Pinpoint the cell where the given text exists, returning its (x, y) midpoint coordinate. 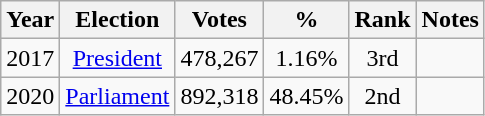
Election (118, 20)
2017 (30, 58)
Notes (450, 20)
1.16% (306, 58)
Year (30, 20)
2nd (382, 96)
478,267 (220, 58)
Votes (220, 20)
President (118, 58)
3rd (382, 58)
2020 (30, 96)
Rank (382, 20)
Parliament (118, 96)
48.45% (306, 96)
892,318 (220, 96)
% (306, 20)
